From the cell containing the given text, extract its center point as [X, Y] coordinate. 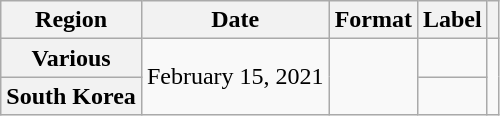
February 15, 2021 [235, 77]
Region [72, 20]
Label [452, 20]
Format [373, 20]
Date [235, 20]
South Korea [72, 96]
Various [72, 58]
